For the text-containing cell, return its midpoint in (x, y) coordinate format. 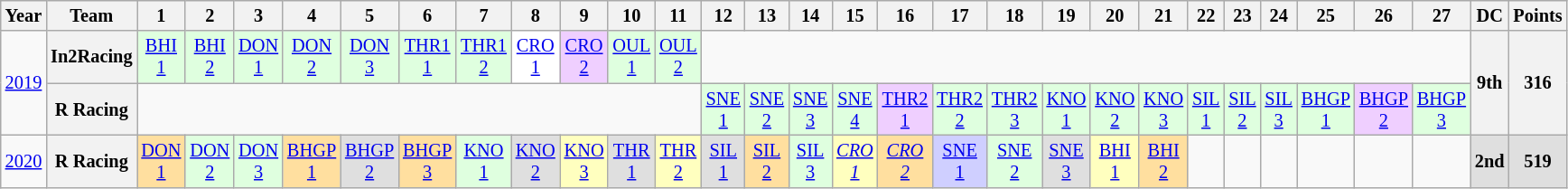
14 (810, 15)
2nd (1490, 161)
2 (210, 15)
17 (959, 15)
Points (1537, 15)
3 (258, 15)
22 (1206, 15)
23 (1242, 15)
24 (1279, 15)
OUL2 (678, 57)
2020 (23, 161)
26 (1384, 15)
1 (162, 15)
THR12 (484, 57)
20 (1115, 15)
THR22 (959, 109)
OUL1 (631, 57)
THR1 (631, 161)
18 (1015, 15)
25 (1326, 15)
7 (484, 15)
2019 (23, 83)
9th (1490, 83)
21 (1163, 15)
19 (1067, 15)
5 (369, 15)
15 (854, 15)
11 (678, 15)
8 (536, 15)
THR23 (1015, 109)
519 (1537, 161)
DC (1490, 15)
10 (631, 15)
9 (584, 15)
12 (723, 15)
6 (427, 15)
THR11 (427, 57)
16 (905, 15)
27 (1442, 15)
316 (1537, 83)
THR2 (678, 161)
SNE4 (854, 109)
4 (312, 15)
13 (767, 15)
THR21 (905, 109)
Year (23, 15)
In2Racing (91, 57)
Team (91, 15)
